Extract the (X, Y) coordinate from the center of the cell holding the provided text.  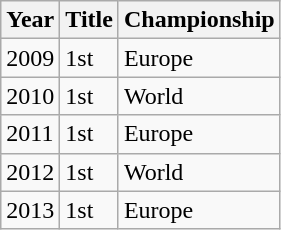
2012 (30, 172)
Championship (199, 20)
2010 (30, 96)
Year (30, 20)
2009 (30, 58)
2011 (30, 134)
2013 (30, 210)
Title (90, 20)
